Extract the [x, y] coordinate from the center of the cell holding the provided text.  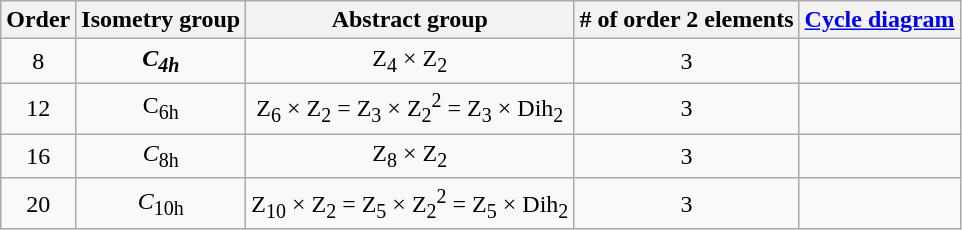
Order [38, 20]
# of order 2 elements [686, 20]
C4h [161, 61]
Z8 × Z2 [410, 156]
12 [38, 108]
C6h [161, 108]
Abstract group [410, 20]
Isometry group [161, 20]
C10h [161, 204]
C8h [161, 156]
Z6 × Z2 = Z3 × Z22 = Z3 × Dih2 [410, 108]
Z4 × Z2 [410, 61]
8 [38, 61]
Z10 × Z2 = Z5 × Z22 = Z5 × Dih2 [410, 204]
20 [38, 204]
16 [38, 156]
Cycle diagram [880, 20]
